For the text-containing cell, return its midpoint in (X, Y) coordinate format. 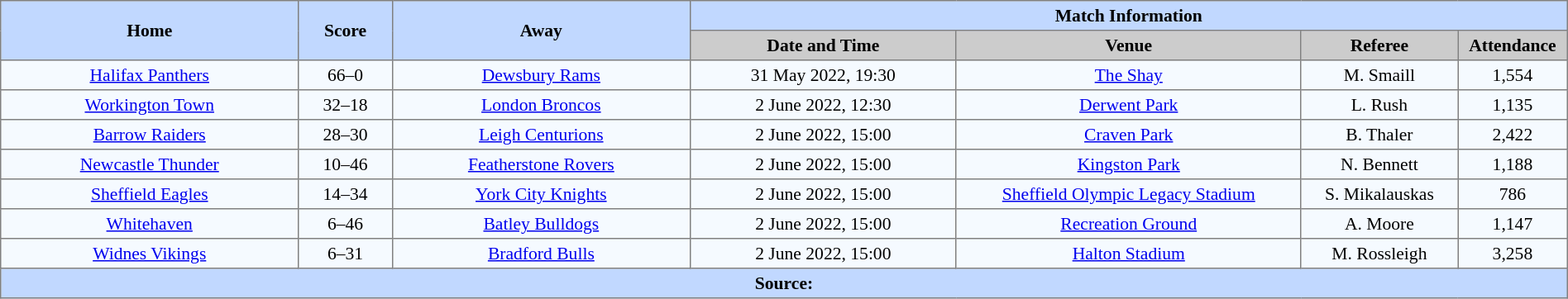
Venue (1128, 45)
M. Rossleigh (1379, 254)
Batley Bulldogs (541, 224)
Workington Town (150, 105)
Barrow Raiders (150, 135)
14–34 (346, 194)
Recreation Ground (1128, 224)
32–18 (346, 105)
Halifax Panthers (150, 75)
Leigh Centurions (541, 135)
Craven Park (1128, 135)
Newcastle Thunder (150, 164)
Attendance (1513, 45)
2 June 2022, 12:30 (823, 105)
A. Moore (1379, 224)
Sheffield Eagles (150, 194)
S. Mikalauskas (1379, 194)
6–46 (346, 224)
2,422 (1513, 135)
Away (541, 31)
Score (346, 31)
1,554 (1513, 75)
L. Rush (1379, 105)
Match Information (1128, 16)
Widnes Vikings (150, 254)
M. Smaill (1379, 75)
1,147 (1513, 224)
66–0 (346, 75)
York City Knights (541, 194)
3,258 (1513, 254)
Featherstone Rovers (541, 164)
Home (150, 31)
Sheffield Olympic Legacy Stadium (1128, 194)
Derwent Park (1128, 105)
6–31 (346, 254)
London Broncos (541, 105)
Date and Time (823, 45)
Referee (1379, 45)
28–30 (346, 135)
1,188 (1513, 164)
Source: (784, 283)
10–46 (346, 164)
B. Thaler (1379, 135)
Bradford Bulls (541, 254)
Dewsbury Rams (541, 75)
N. Bennett (1379, 164)
Whitehaven (150, 224)
The Shay (1128, 75)
Kingston Park (1128, 164)
786 (1513, 194)
31 May 2022, 19:30 (823, 75)
1,135 (1513, 105)
Halton Stadium (1128, 254)
